Output the (x, y) coordinate of the center of the cell containing the given text.  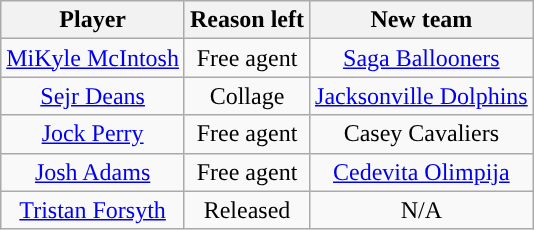
Saga Ballooners (422, 58)
N/A (422, 210)
Jock Perry (93, 134)
Jacksonville Dolphins (422, 96)
Casey Cavaliers (422, 134)
MiKyle McIntosh (93, 58)
Reason left (246, 20)
Sejr Deans (93, 96)
Collage (246, 96)
New team (422, 20)
Tristan Forsyth (93, 210)
Player (93, 20)
Cedevita Olimpija (422, 172)
Josh Adams (93, 172)
Released (246, 210)
